Detect which cell encompasses the target text, then output its (x, y) center coordinate. 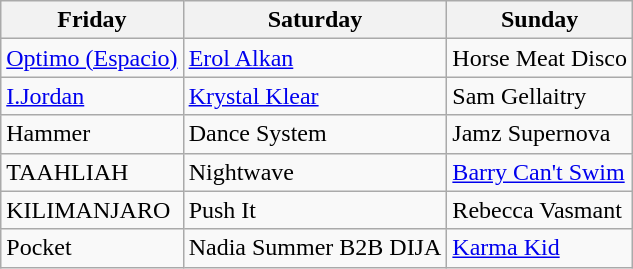
Rebecca Vasmant (540, 210)
Optimo (Espacio) (92, 58)
Horse Meat Disco (540, 58)
Hammer (92, 134)
Karma Kid (540, 248)
Nightwave (315, 172)
Pocket (92, 248)
Push It (315, 210)
KILIMANJARO (92, 210)
I.Jordan (92, 96)
Nadia Summer B2B DIJA (315, 248)
Erol Alkan (315, 58)
TAAHLIAH (92, 172)
Sunday (540, 20)
Barry Can't Swim (540, 172)
Saturday (315, 20)
Sam Gellaitry (540, 96)
Jamz Supernova (540, 134)
Krystal Klear (315, 96)
Dance System (315, 134)
Friday (92, 20)
